Search for the cell housing the specified text and yield its [x, y] center coordinate. 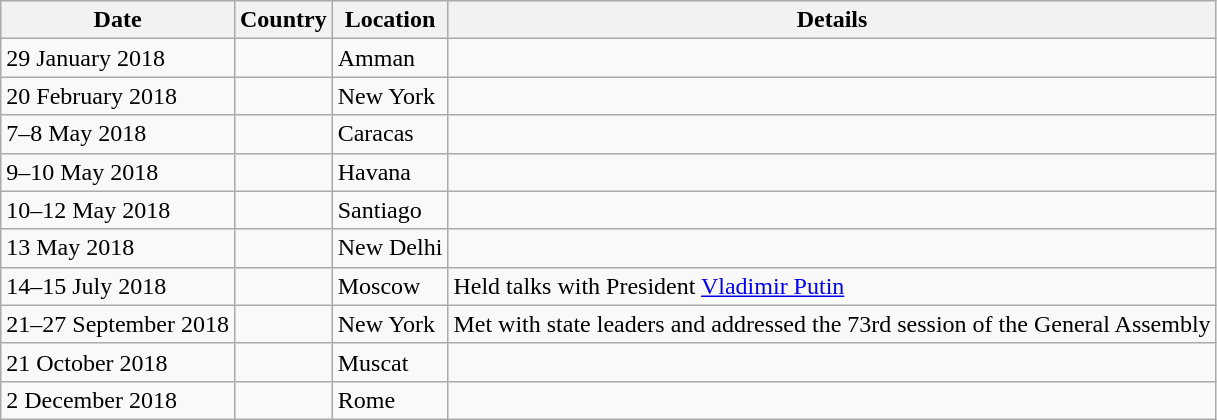
9–10 May 2018 [118, 172]
Amman [390, 58]
Moscow [390, 286]
Havana [390, 172]
Met with state leaders and addressed the 73rd session of the General Assembly [832, 324]
Location [390, 20]
Caracas [390, 134]
Country [283, 20]
New Delhi [390, 248]
Muscat [390, 362]
21–27 September 2018 [118, 324]
29 January 2018 [118, 58]
20 February 2018 [118, 96]
10–12 May 2018 [118, 210]
21 October 2018 [118, 362]
2 December 2018 [118, 400]
Details [832, 20]
Rome [390, 400]
13 May 2018 [118, 248]
14–15 July 2018 [118, 286]
Santiago [390, 210]
Held talks with President Vladimir Putin [832, 286]
Date [118, 20]
7–8 May 2018 [118, 134]
